Extract the (x, y) coordinate from the center of the cell holding the provided text.  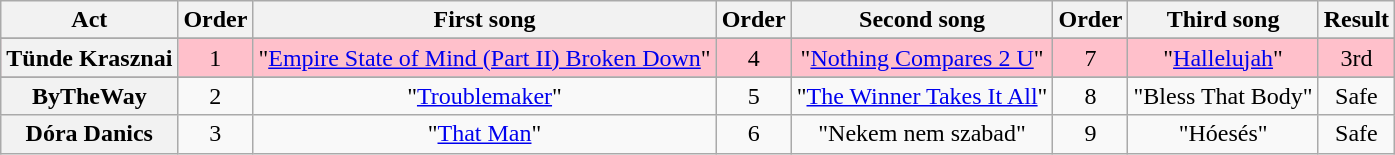
Dóra Danics (90, 134)
"Hóesés" (1223, 134)
First song (484, 20)
Result (1356, 20)
1 (216, 58)
4 (754, 58)
9 (1090, 134)
6 (754, 134)
"Hallelujah" (1223, 58)
"That Man" (484, 134)
7 (1090, 58)
2 (216, 96)
"Bless That Body" (1223, 96)
Tünde Krasznai (90, 58)
"Nekem nem szabad" (922, 134)
3 (216, 134)
Third song (1223, 20)
Second song (922, 20)
8 (1090, 96)
Act (90, 20)
"Empire State of Mind (Part II) Broken Down" (484, 58)
"Nothing Compares 2 U" (922, 58)
"The Winner Takes It All" (922, 96)
"Troublemaker" (484, 96)
3rd (1356, 58)
5 (754, 96)
ByTheWay (90, 96)
